Pinpoint the cell where the given text exists, returning its (X, Y) midpoint coordinate. 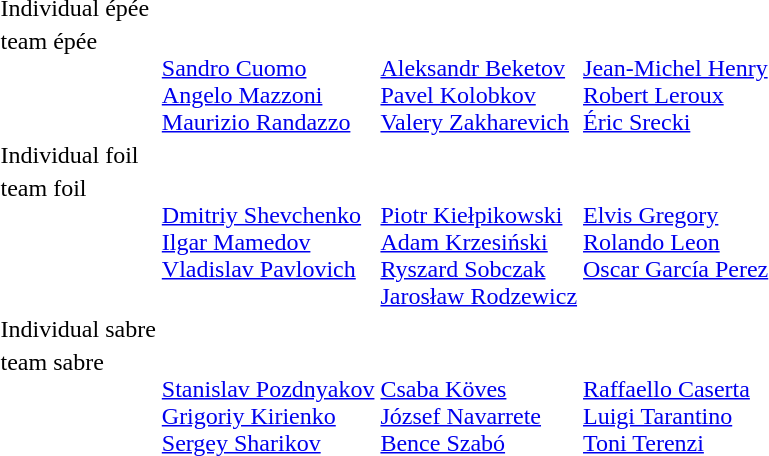
Sandro CuomoAngelo MazzoniMaurizio Randazzo (268, 82)
Piotr KiełpikowskiAdam KrzesińskiRyszard SobczakJarosław Rodzewicz (479, 242)
Aleksandr BeketovPavel KolobkovValery Zakharevich (479, 82)
Dmitriy ShevchenkoIlgar MamedovVladislav Pavlovich (268, 242)
